Return the (x, y) coordinate for the center point of the cell that contains the specified text.  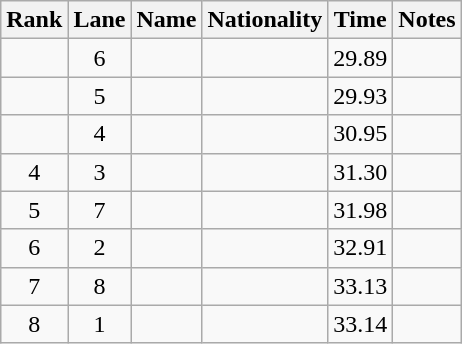
31.30 (360, 172)
33.13 (360, 286)
33.14 (360, 324)
Nationality (265, 20)
Notes (427, 20)
1 (100, 324)
Time (360, 20)
2 (100, 248)
32.91 (360, 248)
Lane (100, 20)
31.98 (360, 210)
29.93 (360, 96)
29.89 (360, 58)
Name (166, 20)
Rank (34, 20)
30.95 (360, 134)
3 (100, 172)
